Provide the (x, y) coordinate of the cell's center where the given text is located.  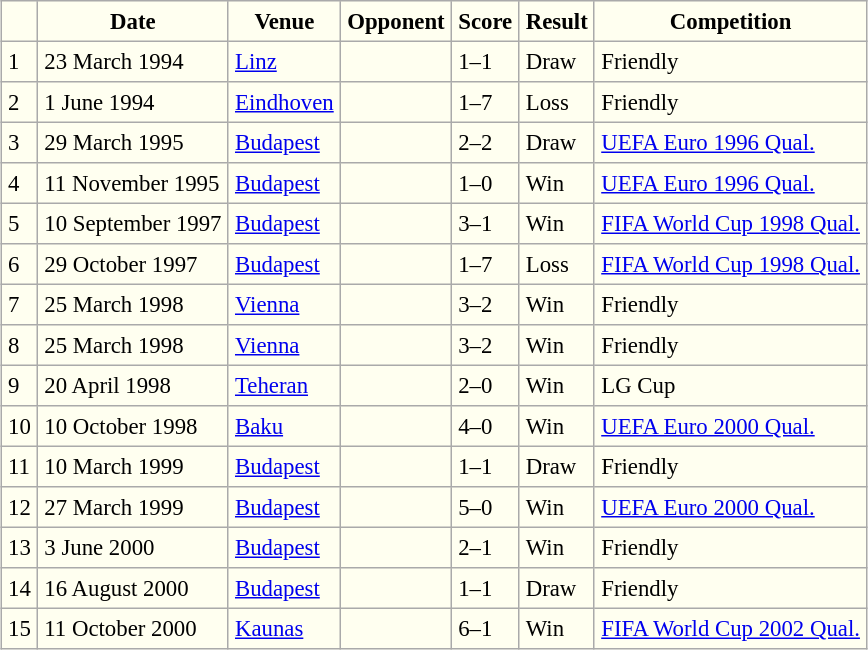
23 March 1994 (134, 61)
1 June 1994 (134, 102)
Score (485, 21)
Linz (284, 61)
20 April 1998 (134, 385)
3–1 (485, 223)
3 (19, 142)
Date (134, 21)
13 (19, 547)
29 March 1995 (134, 142)
2 (19, 102)
14 (19, 588)
29 October 1997 (134, 264)
10 October 1998 (134, 426)
Kaunas (284, 628)
11 October 2000 (134, 628)
10 March 1999 (134, 466)
2–2 (485, 142)
Competition (730, 21)
9 (19, 385)
6 (19, 264)
FIFA World Cup 2002 Qual. (730, 628)
8 (19, 345)
4 (19, 183)
2–0 (485, 385)
Opponent (396, 21)
10 September 1997 (134, 223)
Venue (284, 21)
5–0 (485, 507)
7 (19, 304)
2–1 (485, 547)
6–1 (485, 628)
Baku (284, 426)
3 June 2000 (134, 547)
Eindhoven (284, 102)
15 (19, 628)
27 March 1999 (134, 507)
LG Cup (730, 385)
11 November 1995 (134, 183)
Result (557, 21)
1–0 (485, 183)
Teheran (284, 385)
16 August 2000 (134, 588)
10 (19, 426)
1 (19, 61)
11 (19, 466)
12 (19, 507)
4–0 (485, 426)
5 (19, 223)
